Identify which cell holds the provided text, then report its (x, y) central coordinate. 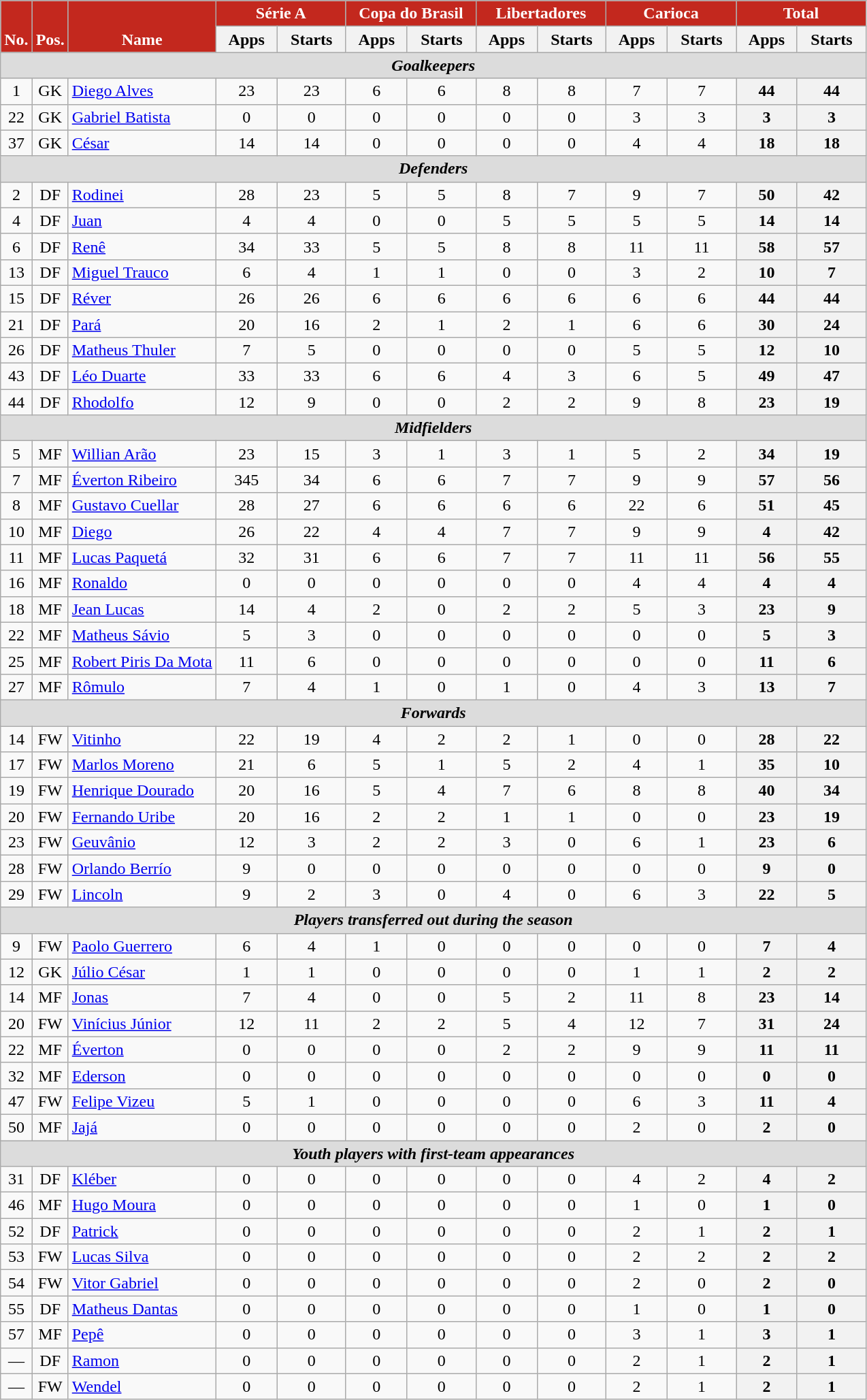
Robert Piris Da Mota (142, 661)
52 (16, 1231)
Ronaldo (142, 583)
Youth players with first-team appearances (433, 1154)
Lucas Paquetá (142, 557)
Juan (142, 221)
Rhodolfo (142, 402)
Orlando Berrío (142, 868)
Réver (142, 298)
Patrick (142, 1231)
345 (246, 480)
Pará (142, 325)
29 (16, 894)
46 (16, 1205)
Matheus Sávio (142, 635)
30 (767, 325)
Matheus Dantas (142, 1309)
Copa do Brasil (411, 14)
Júlio César (142, 972)
Gustavo Cuellar (142, 506)
49 (767, 376)
Jajá (142, 1127)
César (142, 143)
Felipe Vizeu (142, 1101)
Lincoln (142, 894)
Marlos Moreno (142, 765)
51 (767, 506)
Lucas Silva (142, 1257)
Vitor Gabriel (142, 1283)
45 (832, 506)
43 (16, 376)
Matheus Thuler (142, 351)
Rômulo (142, 687)
25 (16, 661)
Série A (280, 14)
Ramon (142, 1361)
Hugo Moura (142, 1205)
Kléber (142, 1179)
37 (16, 143)
Players transferred out during the season (433, 920)
Midfielders (433, 428)
Willian Arão (142, 454)
Gabriel Batista (142, 117)
Renê (142, 246)
Jean Lucas (142, 609)
Léo Duarte (142, 376)
Rodinei (142, 195)
53 (16, 1257)
Goalkeepers (433, 65)
58 (767, 246)
Paolo Guerrero (142, 946)
Ederson (142, 1075)
Éverton (142, 1049)
Diego Alves (142, 91)
Name (142, 27)
17 (16, 765)
Geuvânio (142, 843)
Pepê (142, 1335)
Forwards (433, 713)
Carioca (671, 14)
No. (16, 27)
Total (802, 14)
Vitinho (142, 738)
Henrique Dourado (142, 791)
Defenders (433, 169)
Libertadores (540, 14)
35 (767, 765)
Éverton Ribeiro (142, 480)
Vinícius Júnior (142, 1024)
54 (16, 1283)
Jonas (142, 998)
Miguel Trauco (142, 272)
Pos. (50, 27)
Diego (142, 532)
40 (767, 791)
Wendel (142, 1386)
Fernando Uribe (142, 817)
